Pinpoint the cell where the given text exists, returning its [x, y] midpoint coordinate. 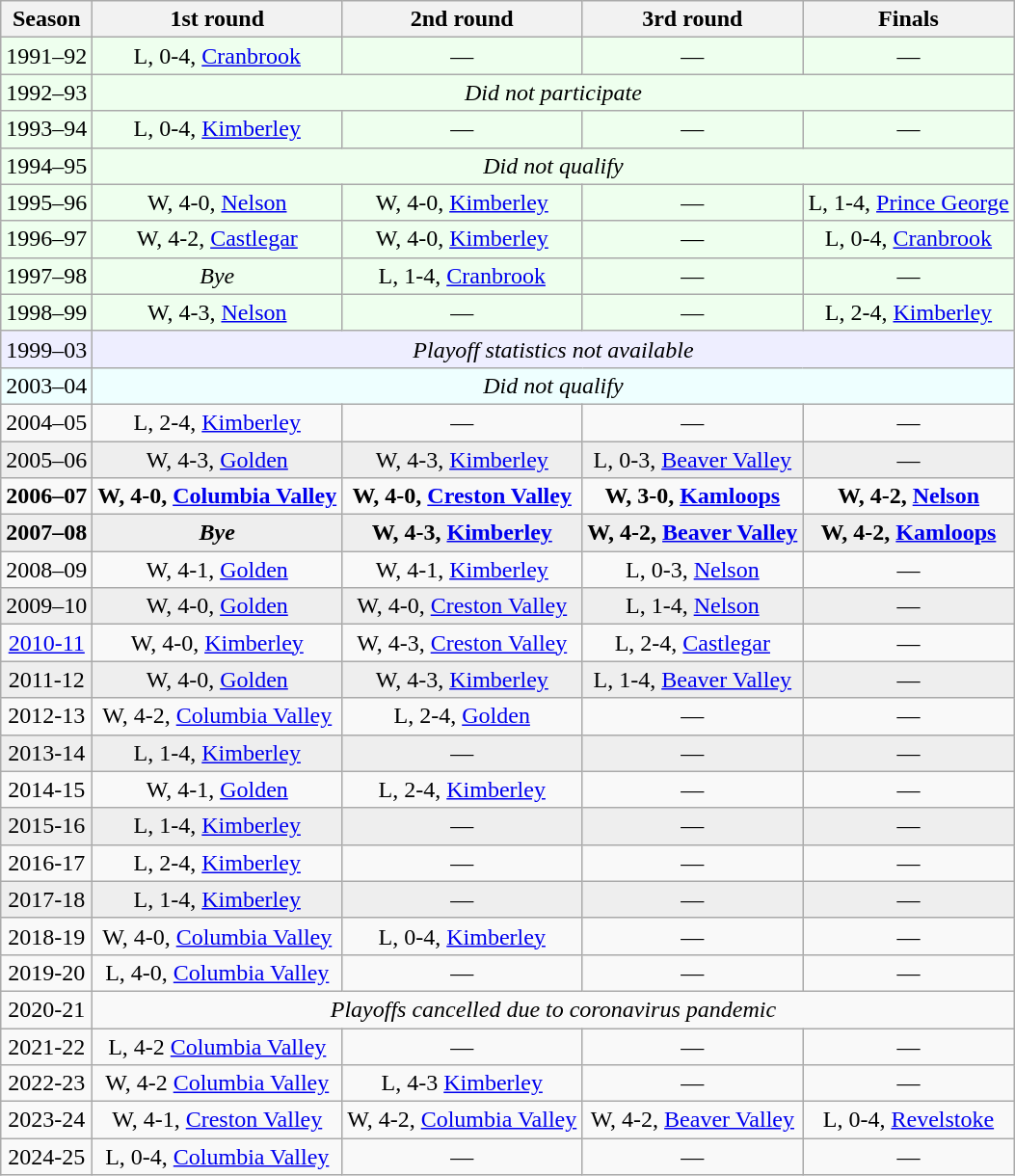
Playoff statistics not available [553, 349]
2020-21 [46, 1009]
W, 4-3, Nelson [218, 312]
L, 0-3, Beaver Valley [692, 460]
L, 0-4, Revelstoke [908, 1120]
W, 4-1, Creston Valley [218, 1120]
L, 0-3, Nelson [692, 570]
2024-25 [46, 1157]
2022-23 [46, 1083]
W, 4-2 Columbia Valley [218, 1083]
2019-20 [46, 973]
1994–95 [46, 166]
1997–98 [46, 276]
2021-22 [46, 1046]
1998–99 [46, 312]
L, 1-4, Cranbrook [463, 276]
W, 4-2, Kamloops [908, 533]
2010-11 [46, 643]
2007–08 [46, 533]
Did not participate [553, 93]
2008–09 [46, 570]
L, 2-4, Golden [463, 716]
2018-19 [46, 936]
L, 1-4, Nelson [692, 606]
W, 4-3, Golden [218, 460]
2015-16 [46, 826]
2004–05 [46, 422]
L, 2-4, Castlegar [692, 643]
W, 3-0, Kamloops [692, 496]
2014-15 [46, 789]
1st round [218, 19]
2016-17 [46, 863]
1993–94 [46, 129]
1999–03 [46, 349]
L, 0-4, Columbia Valley [218, 1157]
L, 4-0, Columbia Valley [218, 973]
L, 4-2 Columbia Valley [218, 1046]
2009–10 [46, 606]
3rd round [692, 19]
W, 4-2, Castlegar [218, 239]
Season [46, 19]
L, 4-3 Kimberley [463, 1083]
W, 4-2, Nelson [908, 496]
1991–92 [46, 56]
W, 4-3, Creston Valley [463, 643]
1996–97 [46, 239]
2017-18 [46, 899]
2005–06 [46, 460]
Finals [908, 19]
L, 1-4, Beaver Valley [692, 680]
2006–07 [46, 496]
2011-12 [46, 680]
2023-24 [46, 1120]
2nd round [463, 19]
L, 1-4, Prince George [908, 202]
Playoffs cancelled due to coronavirus pandemic [553, 1009]
2003–04 [46, 386]
W, 4-0, Nelson [218, 202]
W, 4-1, Kimberley [463, 570]
2013-14 [46, 753]
1995–96 [46, 202]
2012-13 [46, 716]
1992–93 [46, 93]
